Determine the [x, y] coordinate at the center of the cell enclosing the given text.  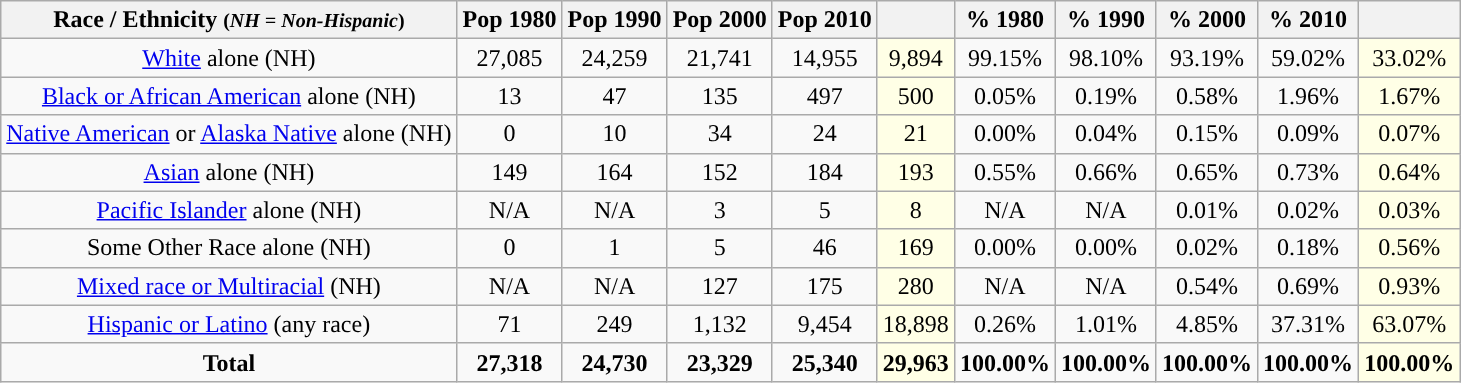
Pacific Islander alone (NH) [229, 210]
0.73% [1308, 172]
175 [824, 286]
0.07% [1410, 134]
135 [720, 96]
193 [916, 172]
184 [824, 172]
1,132 [720, 324]
1 [614, 248]
21 [916, 134]
63.07% [1410, 324]
Pop 1990 [614, 20]
47 [614, 96]
59.02% [1308, 58]
Pop 2010 [824, 20]
Black or African American alone (NH) [229, 96]
White alone (NH) [229, 58]
14,955 [824, 58]
Race / Ethnicity (NH = Non-Hispanic) [229, 20]
0.15% [1206, 134]
169 [916, 248]
24 [824, 134]
152 [720, 172]
25,340 [824, 362]
0.56% [1410, 248]
0.58% [1206, 96]
0.09% [1308, 134]
27,318 [510, 362]
29,963 [916, 362]
% 2010 [1308, 20]
9,454 [824, 324]
13 [510, 96]
Total [229, 362]
24,259 [614, 58]
Asian alone (NH) [229, 172]
% 2000 [1206, 20]
0.04% [1106, 134]
0.05% [1004, 96]
46 [824, 248]
1.01% [1106, 324]
280 [916, 286]
0.03% [1410, 210]
0.64% [1410, 172]
18,898 [916, 324]
71 [510, 324]
34 [720, 134]
37.31% [1308, 324]
164 [614, 172]
0.65% [1206, 172]
0.19% [1106, 96]
Some Other Race alone (NH) [229, 248]
500 [916, 96]
8 [916, 210]
4.85% [1206, 324]
0.69% [1308, 286]
93.19% [1206, 58]
1.96% [1308, 96]
% 1990 [1106, 20]
0.01% [1206, 210]
0.55% [1004, 172]
23,329 [720, 362]
Pop 1980 [510, 20]
10 [614, 134]
0.54% [1206, 286]
9,894 [916, 58]
0.18% [1308, 248]
127 [720, 286]
27,085 [510, 58]
0.26% [1004, 324]
33.02% [1410, 58]
1.67% [1410, 96]
3 [720, 210]
Hispanic or Latino (any race) [229, 324]
249 [614, 324]
21,741 [720, 58]
% 1980 [1004, 20]
98.10% [1106, 58]
Mixed race or Multiracial (NH) [229, 286]
Pop 2000 [720, 20]
99.15% [1004, 58]
0.66% [1106, 172]
0.93% [1410, 286]
497 [824, 96]
24,730 [614, 362]
Native American or Alaska Native alone (NH) [229, 134]
149 [510, 172]
